Find where the given text appears and provide that cell's center as [X, Y] coordinate. 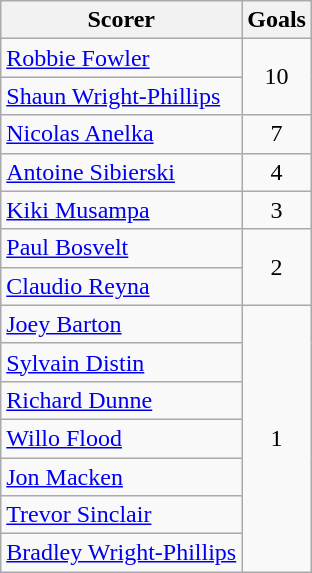
Robbie Fowler [122, 58]
7 [277, 134]
Shaun Wright-Phillips [122, 96]
4 [277, 172]
Scorer [122, 20]
2 [277, 267]
Joey Barton [122, 324]
Jon Macken [122, 477]
Claudio Reyna [122, 286]
Bradley Wright-Phillips [122, 553]
Goals [277, 20]
Sylvain Distin [122, 362]
Trevor Sinclair [122, 515]
Paul Bosvelt [122, 248]
3 [277, 210]
1 [277, 438]
Richard Dunne [122, 400]
10 [277, 77]
Kiki Musampa [122, 210]
Willo Flood [122, 438]
Nicolas Anelka [122, 134]
Antoine Sibierski [122, 172]
